Extract the (X, Y) coordinate from the center of the cell holding the provided text.  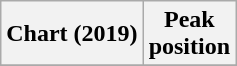
Chart (2019) (72, 34)
Peakposition (189, 34)
